Locate the cell with the specified text and output its [x, y] center coordinate. 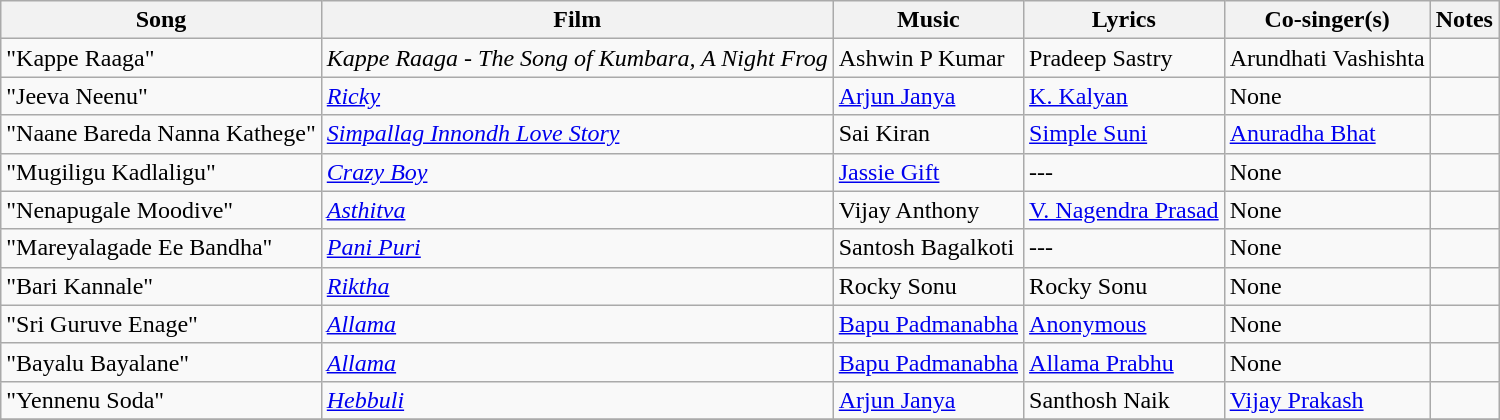
"Bayalu Bayalane" [162, 362]
Crazy Boy [577, 172]
"Mareyalagade Ee Bandha" [162, 248]
V. Nagendra Prasad [1124, 210]
Simple Suni [1124, 134]
"Sri Guruve Enage" [162, 324]
Santosh Bagalkoti [928, 248]
Ashwin P Kumar [928, 58]
Pani Puri [577, 248]
"Mugiligu Kadlaligu" [162, 172]
Hebbuli [577, 400]
Kappe Raaga - The Song of Kumbara, A Night Frog [577, 58]
Song [162, 20]
"Nenapugale Moodive" [162, 210]
K. Kalyan [1124, 96]
"Yennenu Soda" [162, 400]
Asthitva [577, 210]
"Bari Kannale" [162, 286]
Notes [1464, 20]
Arundhati Vashishta [1327, 58]
Vijay Prakash [1327, 400]
Co-singer(s) [1327, 20]
Riktha [577, 286]
Vijay Anthony [928, 210]
Pradeep Sastry [1124, 58]
Ricky [577, 96]
Allama Prabhu [1124, 362]
Lyrics [1124, 20]
Santhosh Naik [1124, 400]
"Jeeva Neenu" [162, 96]
Simpallag Innondh Love Story [577, 134]
Jassie Gift [928, 172]
Music [928, 20]
Anuradha Bhat [1327, 134]
"Naane Bareda Nanna Kathege" [162, 134]
"Kappe Raaga" [162, 58]
Anonymous [1124, 324]
Sai Kiran [928, 134]
Film [577, 20]
